Determine the [X, Y] coordinate at the center of the cell enclosing the given text.  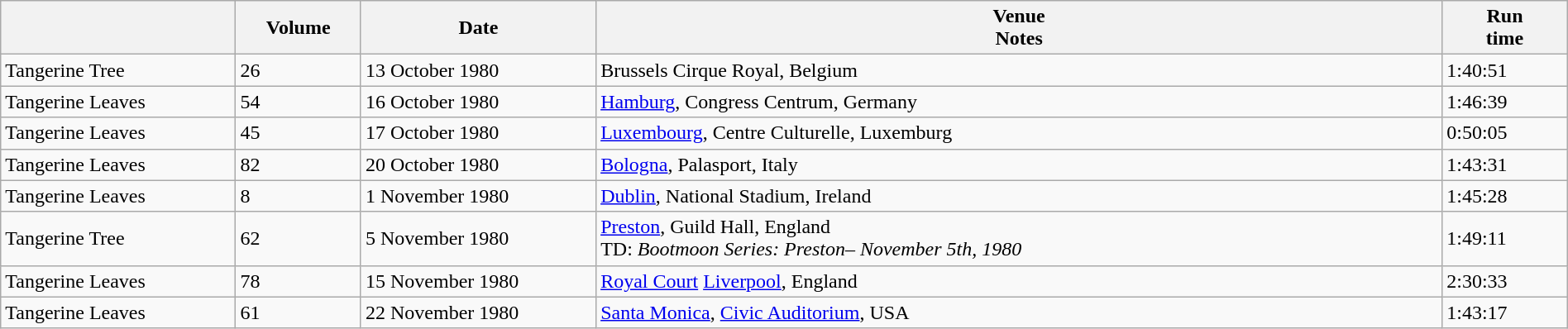
VenueNotes [1019, 28]
16 October 1980 [478, 102]
78 [299, 281]
Date [478, 28]
1:49:11 [1505, 238]
Dublin, National Stadium, Ireland [1019, 196]
0:50:05 [1505, 133]
22 November 1980 [478, 312]
Volume [299, 28]
2:30:33 [1505, 281]
54 [299, 102]
1:46:39 [1505, 102]
1:43:17 [1505, 312]
45 [299, 133]
Bologna, Palasport, Italy [1019, 164]
61 [299, 312]
Royal Court Liverpool, England [1019, 281]
13 October 1980 [478, 70]
Brussels Cirque Royal, Belgium [1019, 70]
1:40:51 [1505, 70]
1 November 1980 [478, 196]
Santa Monica, Civic Auditorium, USA [1019, 312]
Runtime [1505, 28]
1:45:28 [1505, 196]
1:43:31 [1505, 164]
82 [299, 164]
8 [299, 196]
5 November 1980 [478, 238]
15 November 1980 [478, 281]
Hamburg, Congress Centrum, Germany [1019, 102]
Preston, Guild Hall, EnglandTD: Bootmoon Series: Preston– November 5th, 1980 [1019, 238]
62 [299, 238]
17 October 1980 [478, 133]
Luxembourg, Centre Culturelle, Luxemburg [1019, 133]
20 October 1980 [478, 164]
26 [299, 70]
